Scan for the cell matching the given text and deliver its [X, Y] coordinate at center. 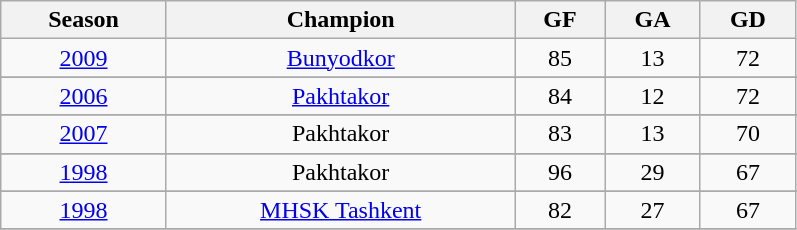
Season [84, 20]
84 [560, 96]
Bunyodkor [340, 58]
GA [652, 20]
96 [560, 172]
2006 [84, 96]
Champion [340, 20]
GD [748, 20]
29 [652, 172]
GF [560, 20]
70 [748, 134]
2009 [84, 58]
83 [560, 134]
2007 [84, 134]
27 [652, 210]
85 [560, 58]
MHSK Tashkent [340, 210]
12 [652, 96]
82 [560, 210]
